Scan for the cell matching the given text and deliver its (X, Y) coordinate at center. 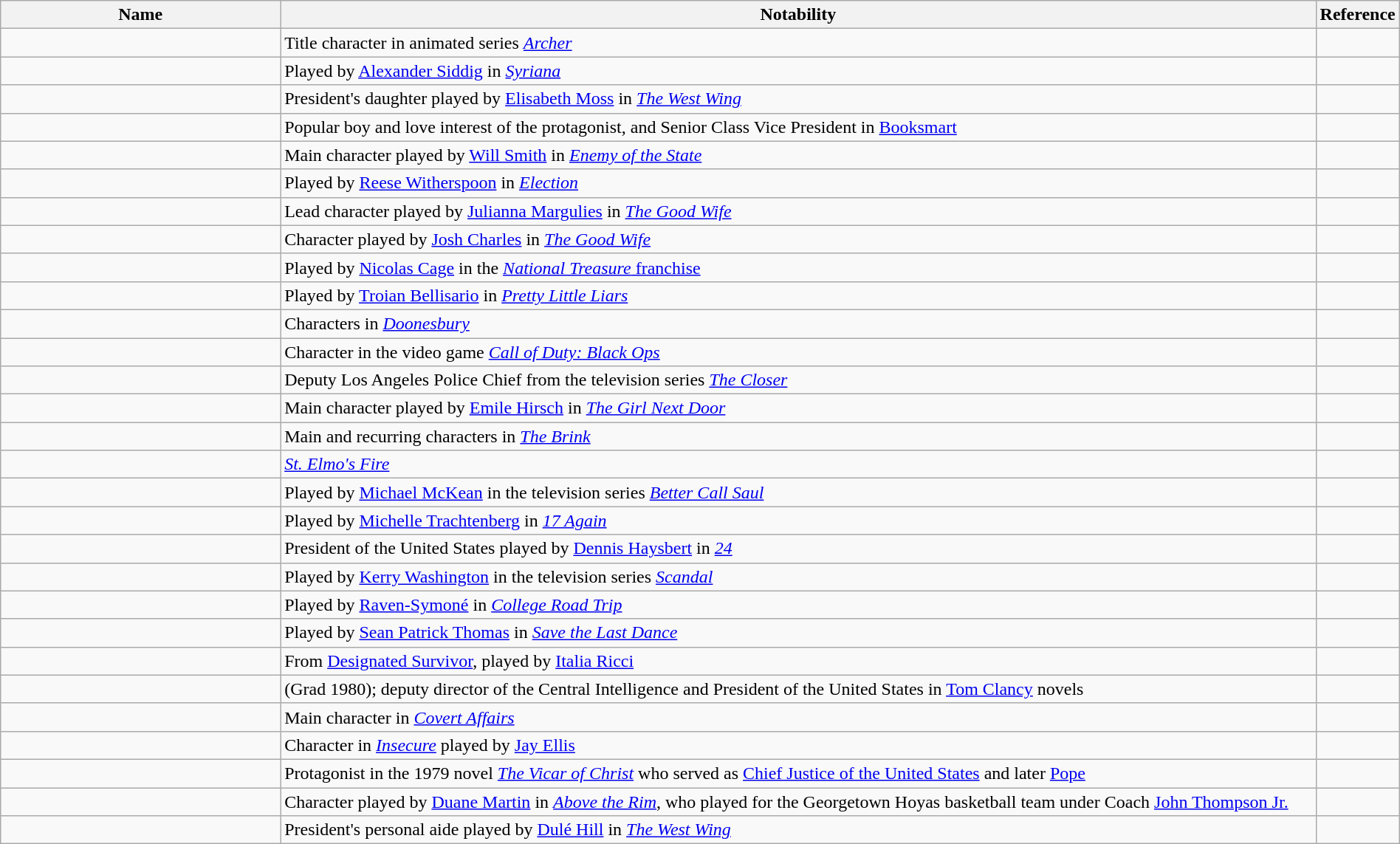
Title character in animated series Archer (798, 43)
President's personal aide played by Dulé Hill in The West Wing (798, 830)
President's daughter played by Elisabeth Moss in The West Wing (798, 99)
Main character played by Will Smith in Enemy of the State (798, 155)
Characters in Doonesbury (798, 323)
Character in the video game Call of Duty: Black Ops (798, 352)
(Grad 1980); deputy director of the Central Intelligence and President of the United States in Tom Clancy novels (798, 689)
Reference (1357, 15)
Character in Insecure played by Jay Ellis (798, 745)
From Designated Survivor, played by Italia Ricci (798, 661)
Played by Sean Patrick Thomas in Save the Last Dance (798, 633)
Protagonist in the 1979 novel The Vicar of Christ who served as Chief Justice of the United States and later Pope (798, 773)
Played by Nicolas Cage in the National Treasure franchise (798, 267)
Character played by Josh Charles in The Good Wife (798, 239)
Played by Michael McKean in the television series Better Call Saul (798, 493)
Played by Kerry Washington in the television series Scandal (798, 577)
Played by Reese Witherspoon in Election (798, 183)
Played by Troian Bellisario in Pretty Little Liars (798, 295)
Lead character played by Julianna Margulies in The Good Wife (798, 211)
St. Elmo's Fire (798, 464)
Main character in Covert Affairs (798, 717)
Character played by Duane Martin in Above the Rim, who played for the Georgetown Hoyas basketball team under Coach John Thompson Jr. (798, 801)
Name (140, 15)
President of the United States played by Dennis Haysbert in 24 (798, 549)
Notability (798, 15)
Deputy Los Angeles Police Chief from the television series The Closer (798, 380)
Played by Raven-Symoné in College Road Trip (798, 605)
Main character played by Emile Hirsch in The Girl Next Door (798, 408)
Main and recurring characters in The Brink (798, 436)
Played by Alexander Siddig in Syriana (798, 71)
Popular boy and love interest of the protagonist, and Senior Class Vice President in Booksmart (798, 127)
Played by Michelle Trachtenberg in 17 Again (798, 521)
